Scan for the cell matching the given text and deliver its [X, Y] coordinate at center. 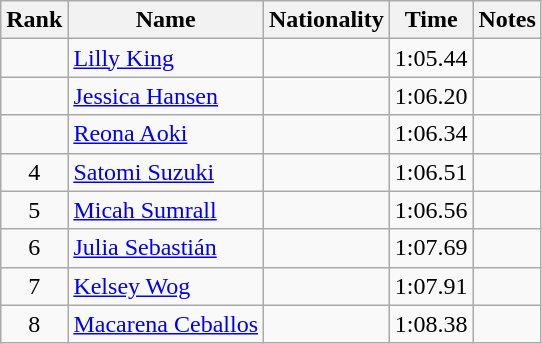
Macarena Ceballos [166, 324]
1:06.56 [431, 210]
1:08.38 [431, 324]
Notes [507, 20]
Jessica Hansen [166, 96]
1:07.91 [431, 286]
1:06.51 [431, 172]
Micah Sumrall [166, 210]
1:05.44 [431, 58]
6 [34, 248]
1:06.34 [431, 134]
Julia Sebastián [166, 248]
5 [34, 210]
4 [34, 172]
Reona Aoki [166, 134]
Time [431, 20]
Nationality [327, 20]
Name [166, 20]
Lilly King [166, 58]
Satomi Suzuki [166, 172]
8 [34, 324]
1:07.69 [431, 248]
Kelsey Wog [166, 286]
7 [34, 286]
1:06.20 [431, 96]
Rank [34, 20]
